Locate the cell with the specified text and output its (X, Y) center coordinate. 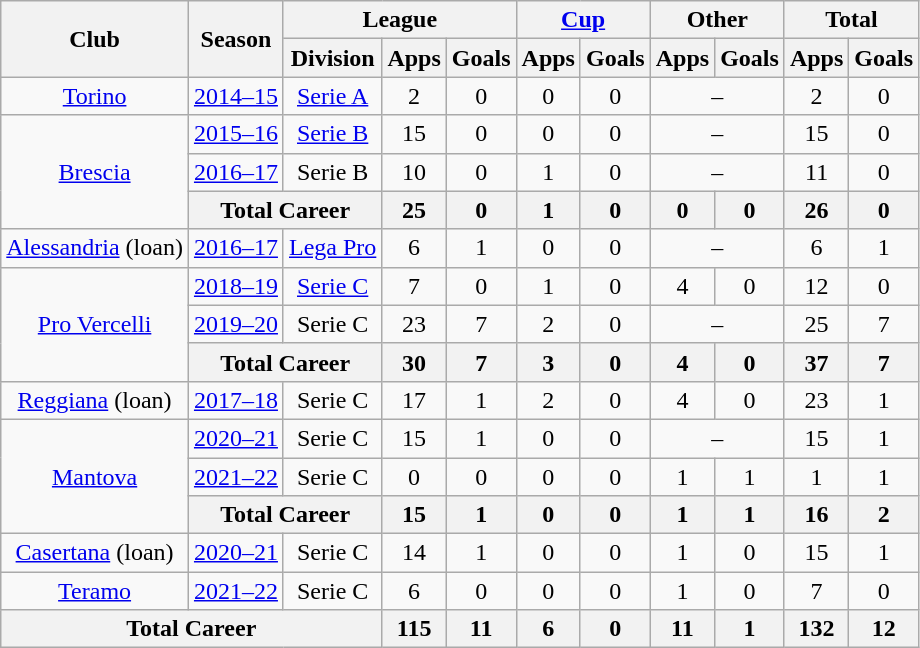
16 (816, 515)
30 (414, 362)
3 (548, 362)
Cup (583, 20)
Reggiana (loan) (95, 400)
League (400, 20)
Club (95, 39)
26 (816, 210)
Casertana (loan) (95, 553)
2019–20 (236, 324)
Total (851, 20)
37 (816, 362)
2015–16 (236, 134)
Alessandria (loan) (95, 248)
Pro Vercelli (95, 324)
Teramo (95, 591)
Mantova (95, 476)
Division (332, 58)
Other (717, 20)
2017–18 (236, 400)
115 (414, 629)
2018–19 (236, 286)
14 (414, 553)
Torino (95, 96)
Season (236, 39)
10 (414, 172)
Brescia (95, 172)
132 (816, 629)
17 (414, 400)
2014–15 (236, 96)
Lega Pro (332, 248)
Serie A (332, 96)
